Pinpoint the cell where the given text exists, returning its [x, y] midpoint coordinate. 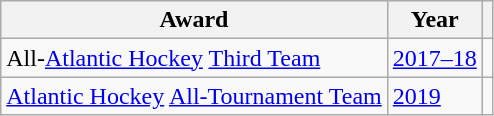
Atlantic Hockey All-Tournament Team [194, 96]
2017–18 [434, 58]
All-Atlantic Hockey Third Team [194, 58]
2019 [434, 96]
Year [434, 20]
Award [194, 20]
